Pinpoint the cell where the given text exists, returning its (x, y) midpoint coordinate. 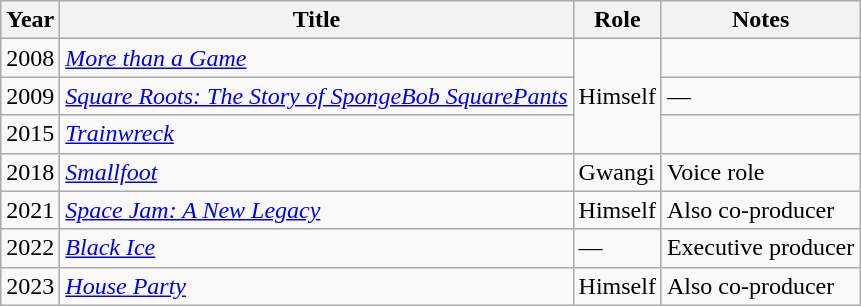
Space Jam: A New Legacy (316, 210)
Title (316, 20)
2021 (30, 210)
Gwangi (617, 172)
Trainwreck (316, 134)
Role (617, 20)
2008 (30, 58)
House Party (316, 286)
Smallfoot (316, 172)
2023 (30, 286)
Square Roots: The Story of SpongeBob SquarePants (316, 96)
Executive producer (760, 248)
2022 (30, 248)
Black Ice (316, 248)
Voice role (760, 172)
2009 (30, 96)
2018 (30, 172)
Year (30, 20)
More than a Game (316, 58)
2015 (30, 134)
Notes (760, 20)
